Search for the cell housing the specified text and yield its [X, Y] center coordinate. 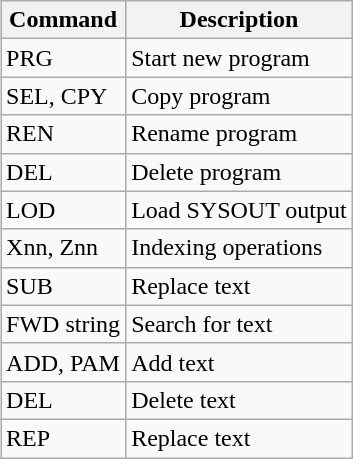
Add text [240, 362]
SUB [64, 286]
Load SYSOUT output [240, 210]
Command [64, 20]
REN [64, 134]
Description [240, 20]
Rename program [240, 134]
Indexing operations [240, 248]
Start new program [240, 58]
Delete text [240, 400]
Copy program [240, 96]
Delete program [240, 172]
FWD string [64, 324]
LOD [64, 210]
Xnn, Znn [64, 248]
SEL, CPY [64, 96]
REP [64, 438]
ADD, PAM [64, 362]
Search for text [240, 324]
PRG [64, 58]
